Output the (x, y) coordinate of the center of the cell containing the given text.  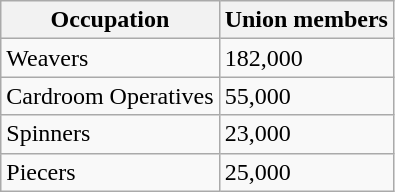
23,000 (306, 134)
182,000 (306, 58)
25,000 (306, 172)
55,000 (306, 96)
Occupation (110, 20)
Piecers (110, 172)
Spinners (110, 134)
Weavers (110, 58)
Cardroom Operatives (110, 96)
Union members (306, 20)
